From the cell containing the given text, extract its center point as [X, Y] coordinate. 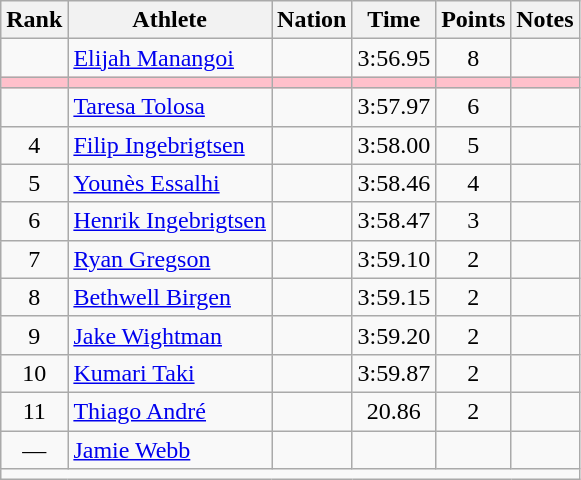
Thiago André [170, 411]
3:56.95 [394, 58]
10 [34, 373]
3:59.15 [394, 297]
Jake Wightman [170, 335]
Time [394, 20]
3:58.47 [394, 221]
Taresa Tolosa [170, 107]
Younès Essalhi [170, 183]
7 [34, 259]
Nation [312, 20]
3:58.46 [394, 183]
3:59.87 [394, 373]
Elijah Manangoi [170, 58]
3 [474, 221]
3:58.00 [394, 145]
Points [474, 20]
9 [34, 335]
Henrik Ingebrigtsen [170, 221]
Bethwell Birgen [170, 297]
11 [34, 411]
Kumari Taki [170, 373]
Athlete [170, 20]
3:59.20 [394, 335]
— [34, 449]
20.86 [394, 411]
3:57.97 [394, 107]
Notes [545, 20]
3:59.10 [394, 259]
Jamie Webb [170, 449]
Ryan Gregson [170, 259]
Filip Ingebrigtsen [170, 145]
Rank [34, 20]
